Return [x, y] of the center of cell containing provided text 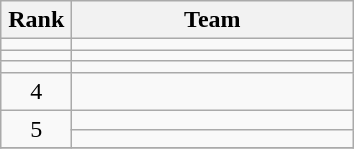
5 [36, 129]
Team [212, 20]
Rank [36, 20]
4 [36, 91]
